Scan for the cell matching the given text and deliver its (x, y) coordinate at center. 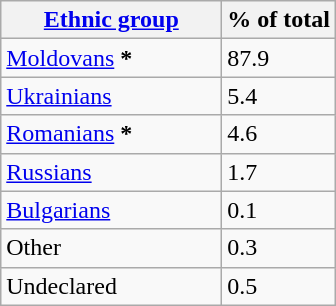
Romanians * (112, 134)
Russians (112, 172)
0.1 (279, 210)
0.5 (279, 286)
5.4 (279, 96)
Undeclared (112, 286)
Ukrainians (112, 96)
Other (112, 248)
Bulgarians (112, 210)
0.3 (279, 248)
Moldovans * (112, 58)
1.7 (279, 172)
Ethnic group (112, 20)
% of total (279, 20)
87.9 (279, 58)
4.6 (279, 134)
